Search for the cell housing the specified text and yield its [X, Y] center coordinate. 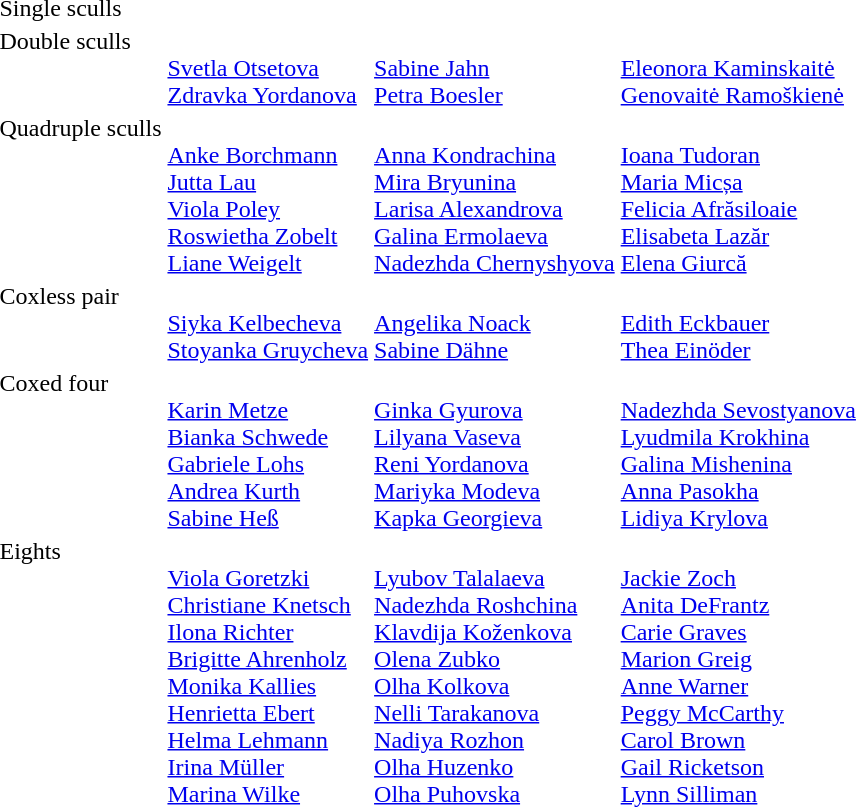
Anke BorchmannJutta LauViola PoleyRoswietha ZobeltLiane Weigelt [268, 196]
Sabine JahnPetra Boesler [495, 68]
Ginka GyurovaLilyana VasevaReni YordanovaMariyka ModevaKapka Georgieva [495, 450]
Karin MetzeBianka SchwedeGabriele LohsAndrea KurthSabine Heß [268, 450]
Svetla OtsetovaZdravka Yordanova [268, 68]
Siyka KelbechevaStoyanka Gruycheva [268, 323]
Angelika NoackSabine Dähne [495, 323]
Anna KondrachinaMira BryuninaLarisa AlexandrovaGalina ErmolaevaNadezhda Chernyshyova [495, 196]
